Provide the [x, y] coordinate of the cell's center where the given text is located.  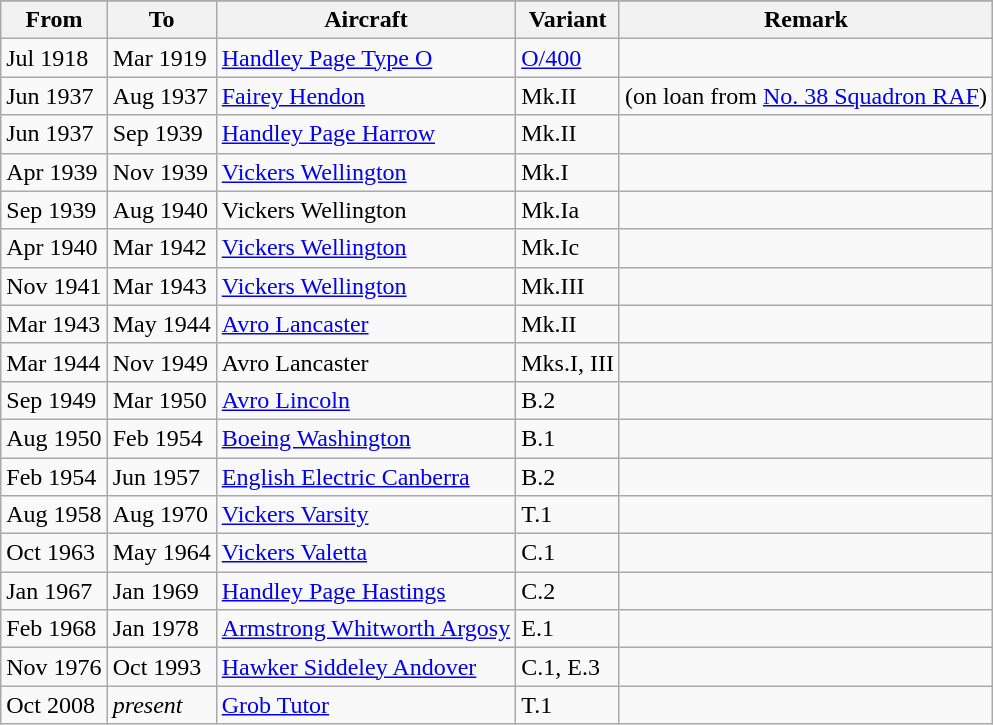
C.1, E.3 [568, 667]
Handley Page Hastings [366, 591]
Remark [806, 20]
English Electric Canberra [366, 477]
Aug 1950 [54, 438]
Aug 1937 [162, 96]
Vickers Varsity [366, 515]
Handley Page Type O [366, 58]
Jul 1918 [54, 58]
Handley Page Harrow [366, 134]
Oct 1993 [162, 667]
Mar 1950 [162, 400]
Oct 1963 [54, 553]
present [162, 705]
Mks.I, III [568, 362]
Grob Tutor [366, 705]
Aug 1940 [162, 210]
Apr 1939 [54, 172]
May 1964 [162, 553]
Aircraft [366, 20]
Sep 1949 [54, 400]
Jan 1978 [162, 629]
(on loan from No. 38 Squadron RAF) [806, 96]
May 1944 [162, 324]
Apr 1940 [54, 248]
Mk.I [568, 172]
To [162, 20]
Aug 1970 [162, 515]
From [54, 20]
Nov 1939 [162, 172]
B.1 [568, 438]
Nov 1976 [54, 667]
Jan 1967 [54, 591]
Oct 2008 [54, 705]
O/400 [568, 58]
Boeing Washington [366, 438]
Mk.Ic [568, 248]
Nov 1941 [54, 286]
Mar 1944 [54, 362]
Mar 1919 [162, 58]
Mk.III [568, 286]
E.1 [568, 629]
Fairey Hendon [366, 96]
Variant [568, 20]
Avro Lincoln [366, 400]
Mar 1942 [162, 248]
Feb 1968 [54, 629]
Vickers Valetta [366, 553]
C.2 [568, 591]
Nov 1949 [162, 362]
Mk.Ia [568, 210]
Armstrong Whitworth Argosy [366, 629]
Hawker Siddeley Andover [366, 667]
Aug 1958 [54, 515]
C.1 [568, 553]
Jan 1969 [162, 591]
Jun 1957 [162, 477]
